For the text-containing cell, return its midpoint in [x, y] coordinate format. 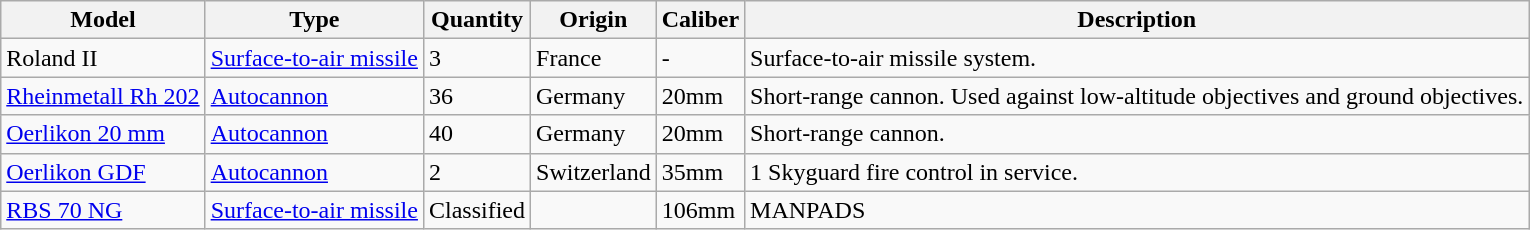
40 [476, 134]
Oerlikon 20 mm [103, 134]
- [700, 58]
36 [476, 96]
Type [314, 20]
MANPADS [1137, 210]
Rheinmetall Rh 202 [103, 96]
Description [1137, 20]
RBS 70 NG [103, 210]
Oerlikon GDF [103, 172]
Classified [476, 210]
2 [476, 172]
Quantity [476, 20]
106mm [700, 210]
Origin [594, 20]
Switzerland [594, 172]
Short-range cannon. [1137, 134]
Short-range cannon. Used against low-altitude objectives and ground objectives. [1137, 96]
3 [476, 58]
1 Skyguard fire control in service. [1137, 172]
Caliber [700, 20]
Model [103, 20]
35mm [700, 172]
France [594, 58]
Roland II [103, 58]
Surface-to-air missile system. [1137, 58]
